Extract the (X, Y) coordinate from the center of the cell holding the provided text.  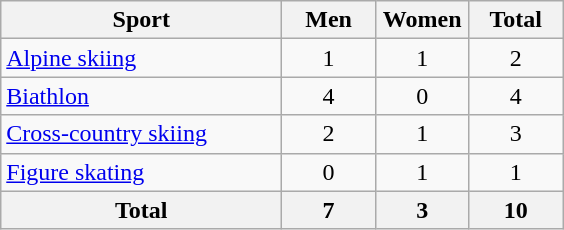
10 (516, 210)
Men (329, 20)
Sport (142, 20)
Biathlon (142, 96)
Women (422, 20)
Figure skating (142, 172)
Alpine skiing (142, 58)
Cross-country skiing (142, 134)
7 (329, 210)
